Return the [x, y] coordinate for the center point of the cell that contains the specified text.  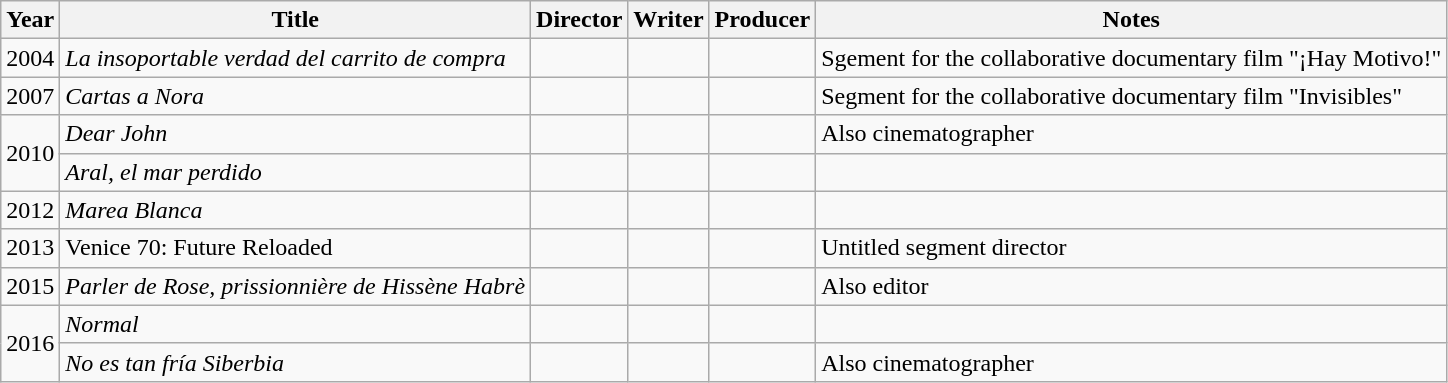
2010 [30, 153]
2016 [30, 343]
Normal [296, 324]
Segment for the collaborative documentary film "Invisibles" [1132, 96]
Dear John [296, 134]
Title [296, 20]
La insoportable verdad del carrito de compra [296, 58]
Cartas a Nora [296, 96]
Notes [1132, 20]
2013 [30, 248]
Venice 70: Future Reloaded [296, 248]
Director [580, 20]
2007 [30, 96]
Sgement for the collaborative documentary film "¡Hay Motivo!" [1132, 58]
2004 [30, 58]
Aral, el mar perdido [296, 172]
No es tan fría Siberbia [296, 362]
2015 [30, 286]
Producer [762, 20]
Also editor [1132, 286]
Untitled segment director [1132, 248]
Parler de Rose, prissionnière de Hissène Habrè [296, 286]
Marea Blanca [296, 210]
Writer [668, 20]
Year [30, 20]
2012 [30, 210]
